Find where the given text appears and provide that cell's center as (X, Y) coordinate. 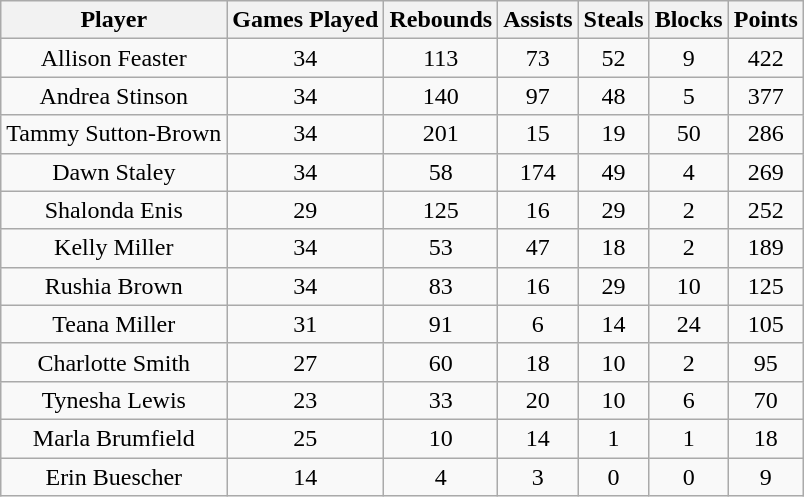
33 (441, 400)
Erin Buescher (114, 477)
189 (766, 248)
Teana Miller (114, 324)
20 (538, 400)
Andrea Stinson (114, 96)
Shalonda Enis (114, 210)
83 (441, 286)
Marla Brumfield (114, 438)
60 (441, 362)
19 (614, 134)
24 (688, 324)
52 (614, 58)
201 (441, 134)
Assists (538, 20)
48 (614, 96)
Player (114, 20)
3 (538, 477)
105 (766, 324)
269 (766, 172)
15 (538, 134)
27 (306, 362)
97 (538, 96)
Allison Feaster (114, 58)
50 (688, 134)
70 (766, 400)
Tammy Sutton-Brown (114, 134)
252 (766, 210)
49 (614, 172)
140 (441, 96)
Tynesha Lewis (114, 400)
Steals (614, 20)
Rushia Brown (114, 286)
95 (766, 362)
Charlotte Smith (114, 362)
Dawn Staley (114, 172)
Kelly Miller (114, 248)
377 (766, 96)
58 (441, 172)
422 (766, 58)
Rebounds (441, 20)
Games Played (306, 20)
31 (306, 324)
25 (306, 438)
5 (688, 96)
23 (306, 400)
91 (441, 324)
73 (538, 58)
Points (766, 20)
47 (538, 248)
53 (441, 248)
286 (766, 134)
Blocks (688, 20)
113 (441, 58)
174 (538, 172)
